Determine the [X, Y] coordinate at the center of the cell enclosing the given text.  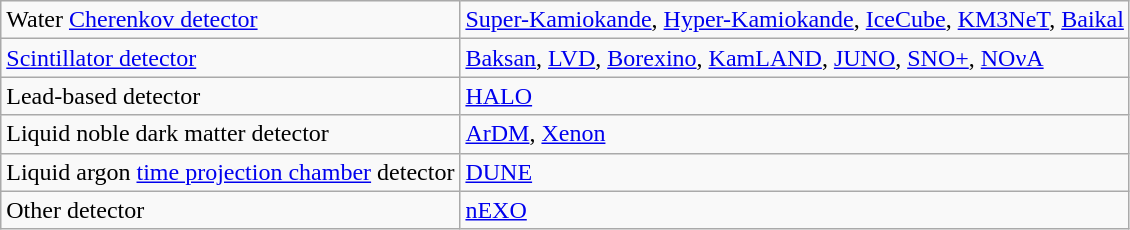
Scintillator detector [230, 58]
Liquid noble dark matter detector [230, 134]
Baksan, LVD, Borexino, KamLAND, JUNO, SNO+, NOνA [794, 58]
ArDM, Xenon [794, 134]
Lead-based detector [230, 96]
Water Cherenkov detector [230, 20]
Other detector [230, 210]
nEXO [794, 210]
Super-Kamiokande, Hyper-Kamiokande, IceCube, KM3NeT, Baikal [794, 20]
Liquid argon time projection chamber detector [230, 172]
HALO [794, 96]
DUNE [794, 172]
